Locate the cell with the specified text and output its [X, Y] center coordinate. 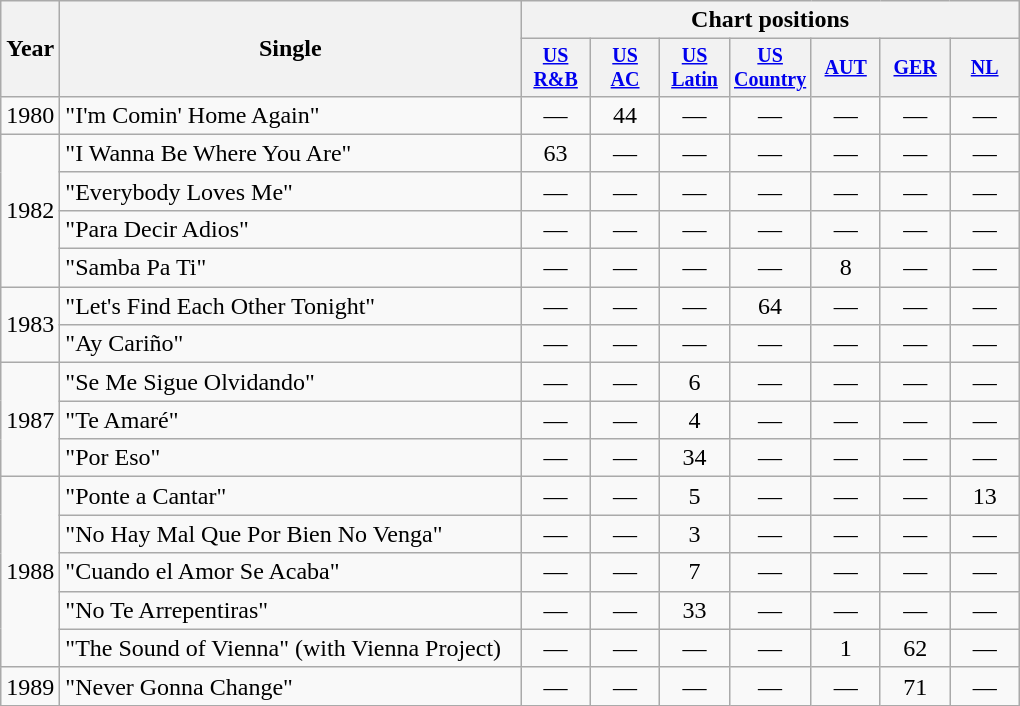
"Never Gonna Change" [290, 686]
"Let's Find Each Other Tonight" [290, 306]
44 [624, 115]
"No Te Arrepentiras" [290, 610]
AUT [846, 68]
"Se Me Sigue Olvidando" [290, 382]
US Latin [694, 68]
7 [694, 572]
6 [694, 382]
33 [694, 610]
USR&B [556, 68]
64 [770, 306]
71 [914, 686]
1983 [30, 325]
8 [846, 268]
"The Sound of Vienna" (with Vienna Project) [290, 648]
NL [984, 68]
63 [556, 153]
Chart positions [770, 20]
"I'm Comin' Home Again" [290, 115]
"Cuando el Amor Se Acaba" [290, 572]
"Ay Cariño" [290, 344]
Single [290, 49]
1980 [30, 115]
1988 [30, 572]
"Everybody Loves Me" [290, 191]
5 [694, 496]
"No Hay Mal Que Por Bien No Venga" [290, 534]
34 [694, 458]
GER [914, 68]
13 [984, 496]
"Para Decir Adios" [290, 229]
4 [694, 420]
"Samba Pa Ti" [290, 268]
1 [846, 648]
USAC [624, 68]
62 [914, 648]
"I Wanna Be Where You Are" [290, 153]
3 [694, 534]
US Country [770, 68]
"Ponte a Cantar" [290, 496]
Year [30, 49]
"Por Eso" [290, 458]
"Te Amaré" [290, 420]
1982 [30, 210]
1989 [30, 686]
1987 [30, 420]
